Search for the cell housing the specified text and yield its (x, y) center coordinate. 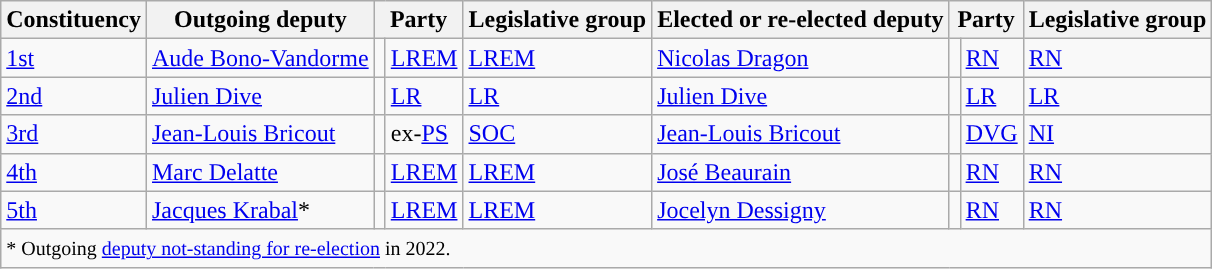
Marc Delatte (260, 172)
1st (74, 58)
Constituency (74, 20)
Aude Bono-Vandorme (260, 58)
Jacques Krabal* (260, 210)
NI (1118, 134)
DVG (992, 134)
José Beaurain (800, 172)
3rd (74, 134)
2nd (74, 96)
5th (74, 210)
4th (74, 172)
ex-PS (424, 134)
Outgoing deputy (260, 20)
Elected or re-elected deputy (800, 20)
Jocelyn Dessigny (800, 210)
SOC (558, 134)
* Outgoing deputy not-standing for re-election in 2022. (606, 248)
Nicolas Dragon (800, 58)
